From the cell containing the given text, extract its center point as (X, Y) coordinate. 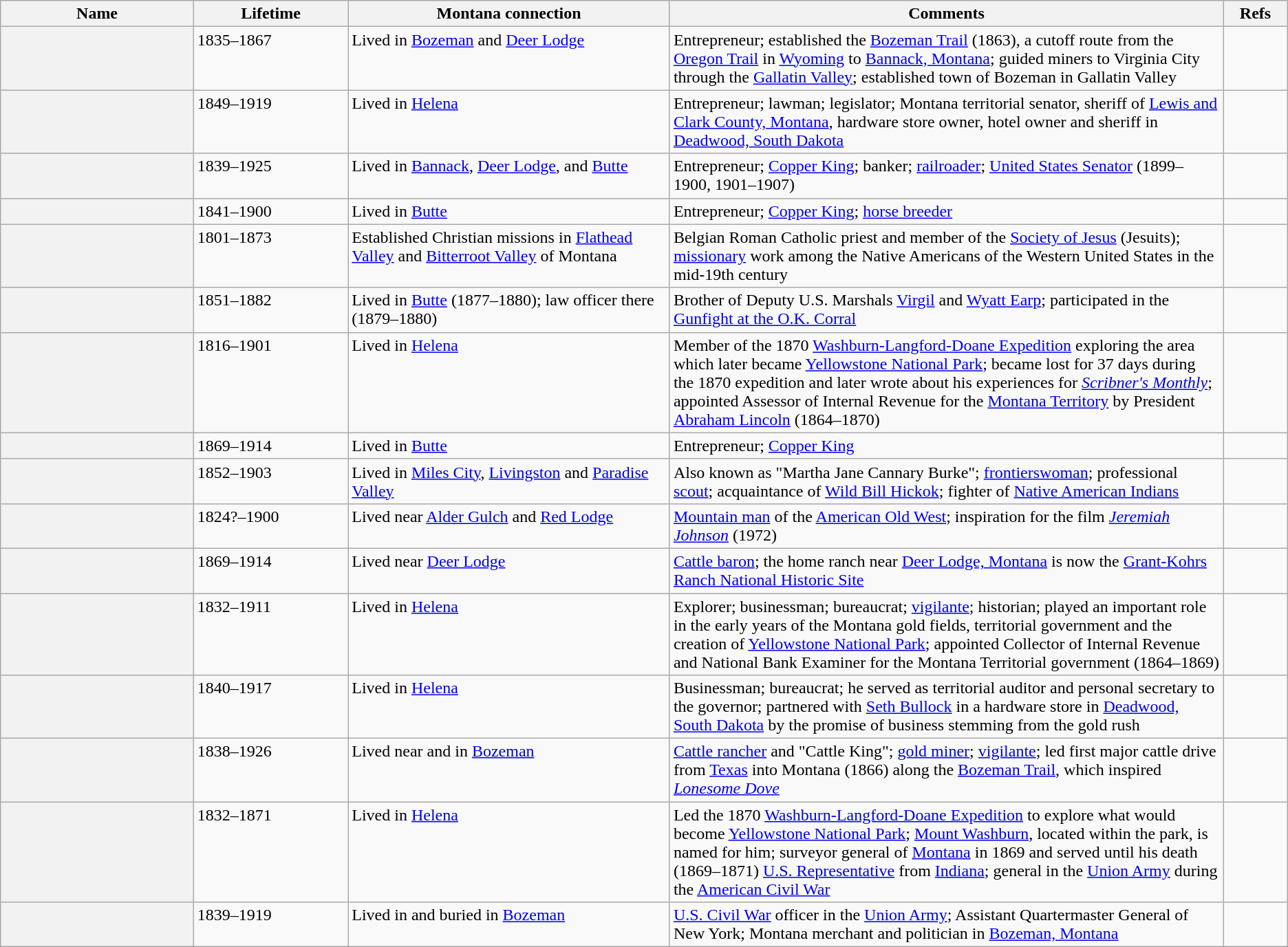
Name (98, 14)
Refs (1256, 14)
Lived near Alder Gulch and Red Lodge (509, 525)
Lived near and in Bozeman (509, 770)
Lived in Bozeman and Deer Lodge (509, 58)
Lived near Deer Lodge (509, 571)
U.S. Civil War officer in the Union Army; Assistant Quartermaster General of New York; Montana merchant and politician in Bozeman, Montana (946, 924)
Lived in Miles City, Livingston and Paradise Valley (509, 481)
Cattle baron; the home ranch near Deer Lodge, Montana is now the Grant-Kohrs Ranch National Historic Site (946, 571)
Lifetime (270, 14)
Lived in Bannack, Deer Lodge, and Butte (509, 176)
Entrepreneur; Copper King (946, 446)
Established Christian missions in Flathead Valley and Bitterroot Valley of Montana (509, 256)
1816–1901 (270, 382)
Comments (946, 14)
1849–1919 (270, 122)
1801–1873 (270, 256)
1839–1919 (270, 924)
1832–1911 (270, 634)
Entrepreneur; Copper King; horse breeder (946, 211)
1841–1900 (270, 211)
Brother of Deputy U.S. Marshals Virgil and Wyatt Earp; participated in the Gunfight at the O.K. Corral (946, 309)
Lived in and buried in Bozeman (509, 924)
Montana connection (509, 14)
Mountain man of the American Old West; inspiration for the film Jeremiah Johnson (1972) (946, 525)
1839–1925 (270, 176)
1835–1867 (270, 58)
1832–1871 (270, 852)
1851–1882 (270, 309)
Also known as "Martha Jane Cannary Burke"; frontierswoman; professional scout; acquaintance of Wild Bill Hickok; fighter of Native American Indians (946, 481)
Entrepreneur; Copper King; banker; railroader; United States Senator (1899–1900, 1901–1907) (946, 176)
1852–1903 (270, 481)
1824?–1900 (270, 525)
Lived in Butte (1877–1880); law officer there (1879–1880) (509, 309)
1838–1926 (270, 770)
1840–1917 (270, 707)
